Provide the [X, Y] coordinate of the cell's center where the given text is located.  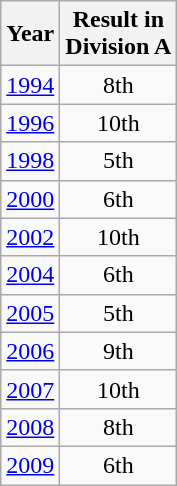
9th [118, 351]
1994 [30, 85]
2000 [30, 199]
Year [30, 34]
2005 [30, 313]
2006 [30, 351]
2007 [30, 389]
1996 [30, 123]
1998 [30, 161]
2004 [30, 275]
2009 [30, 465]
2002 [30, 237]
Result inDivision A [118, 34]
2008 [30, 427]
